Pinpoint the cell where the given text exists, returning its (X, Y) midpoint coordinate. 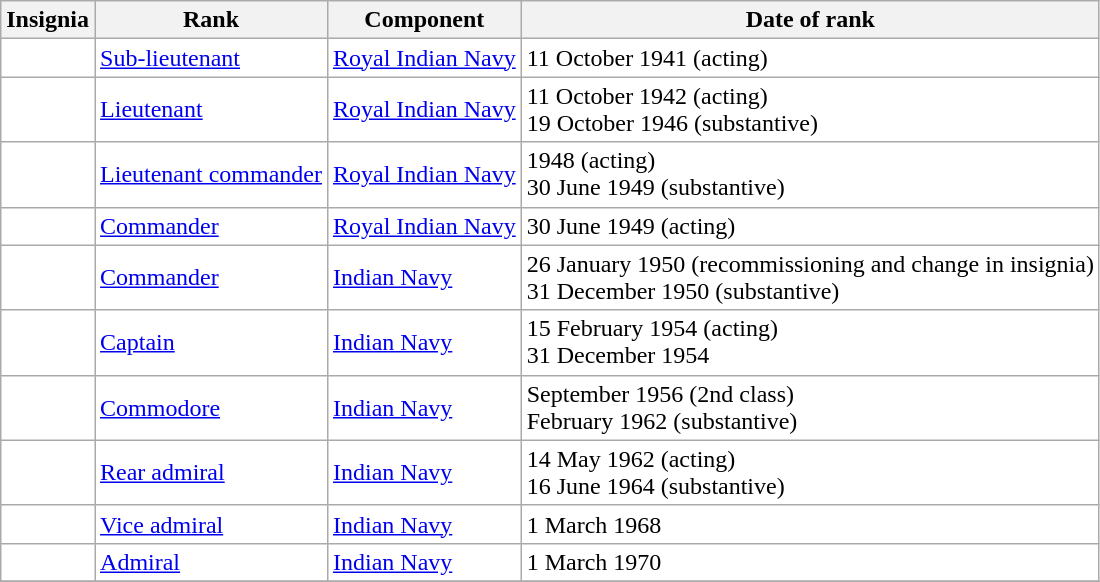
Sub-lieutenant (212, 58)
Date of rank (810, 20)
Insignia (48, 20)
September 1956 (2nd class)February 1962 (substantive) (810, 408)
Captain (212, 342)
Commodore (212, 408)
Rank (212, 20)
Component (424, 20)
Lieutenant commander (212, 174)
1 March 1970 (810, 562)
11 October 1942 (acting)19 October 1946 (substantive) (810, 110)
15 February 1954 (acting)31 December 1954 (810, 342)
Rear admiral (212, 472)
1948 (acting)30 June 1949 (substantive) (810, 174)
Vice admiral (212, 524)
Lieutenant (212, 110)
11 October 1941 (acting) (810, 58)
30 June 1949 (acting) (810, 226)
Admiral (212, 562)
26 January 1950 (recommissioning and change in insignia)31 December 1950 (substantive) (810, 278)
1 March 1968 (810, 524)
14 May 1962 (acting)16 June 1964 (substantive) (810, 472)
